Output the (x, y) coordinate of the center of the cell containing the given text.  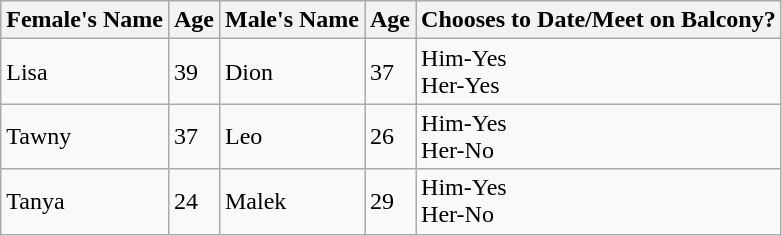
39 (194, 72)
Male's Name (292, 20)
24 (194, 202)
Him-YesHer-Yes (599, 72)
Tawny (85, 136)
Female's Name (85, 20)
Lisa (85, 72)
Tanya (85, 202)
26 (390, 136)
Chooses to Date/Meet on Balcony? (599, 20)
29 (390, 202)
Malek (292, 202)
Leo (292, 136)
Dion (292, 72)
